Provide the (x, y) coordinate of the cell's center where the given text is located.  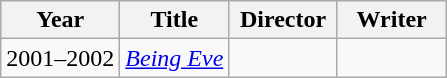
Director (284, 20)
Title (174, 20)
Year (60, 20)
Being Eve (174, 58)
Writer (392, 20)
2001–2002 (60, 58)
